Return the [x, y] coordinate for the center point of the cell that contains the specified text.  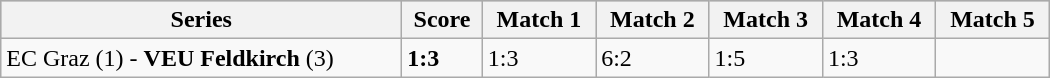
Match 1 [538, 20]
Match 4 [878, 20]
Match 5 [993, 20]
Series [202, 20]
Match 3 [766, 20]
Score [442, 20]
EC Graz (1) - VEU Feldkirch (3) [202, 58]
Match 2 [652, 20]
1:5 [766, 58]
6:2 [652, 58]
